Find where the given text appears and provide that cell's center as [X, Y] coordinate. 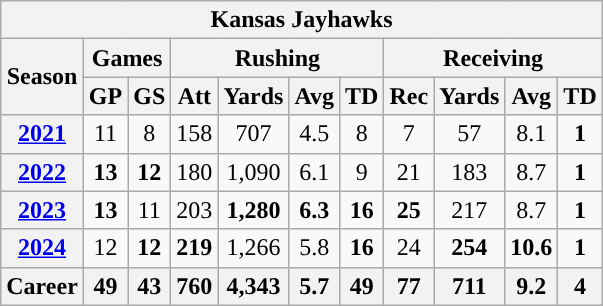
Receiving [493, 58]
Season [42, 77]
4,343 [254, 286]
180 [194, 172]
10.6 [532, 248]
217 [470, 210]
21 [409, 172]
Kansas Jayhawks [302, 20]
24 [409, 248]
1,266 [254, 248]
2024 [42, 248]
2023 [42, 210]
6.3 [314, 210]
203 [194, 210]
183 [470, 172]
77 [409, 286]
6.1 [314, 172]
7 [409, 134]
5.8 [314, 248]
GS [150, 96]
760 [194, 286]
254 [470, 248]
25 [409, 210]
4 [580, 286]
711 [470, 286]
8.1 [532, 134]
57 [470, 134]
219 [194, 248]
1,090 [254, 172]
2021 [42, 134]
9.2 [532, 286]
Att [194, 96]
158 [194, 134]
Career [42, 286]
4.5 [314, 134]
GP [105, 96]
5.7 [314, 286]
9 [362, 172]
2022 [42, 172]
Rec [409, 96]
Rushing [278, 58]
43 [150, 286]
Games [126, 58]
1,280 [254, 210]
707 [254, 134]
